Output the (X, Y) coordinate of the center of the cell containing the given text.  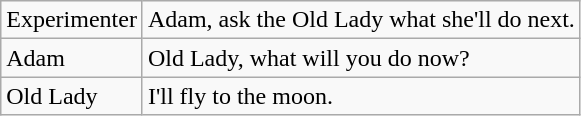
Adam (72, 58)
Experimenter (72, 20)
Old Lady, what will you do now? (361, 58)
Old Lady (72, 96)
Adam, ask the Old Lady what she'll do next. (361, 20)
I'll fly to the moon. (361, 96)
